Locate the cell with the specified text and output its [x, y] center coordinate. 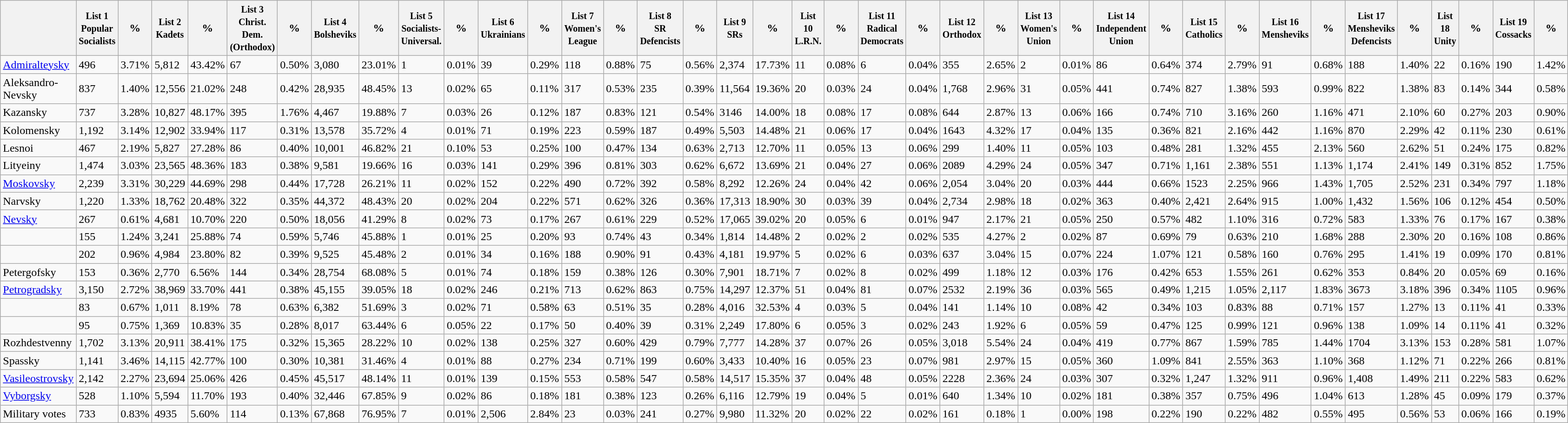
Admiralteysky [38, 65]
1,141 [97, 361]
1.42% [1551, 65]
17,728 [335, 183]
0.53% [620, 88]
551 [1285, 166]
710 [1204, 113]
1.00% [1328, 201]
3,433 [735, 361]
966 [1285, 183]
144 [252, 272]
21.02% [207, 88]
26.21% [379, 183]
1704 [1371, 343]
1643 [962, 130]
2,713 [735, 148]
List 5Socialists-Universal. [421, 28]
31 [1039, 88]
32.53% [773, 308]
0.00% [1077, 414]
List 11RadicalDemocrats [882, 28]
3,018 [962, 343]
28,935 [335, 88]
911 [1285, 378]
7,777 [735, 343]
2,734 [962, 201]
82 [252, 254]
31.46% [379, 361]
33.94% [207, 130]
0.66% [1166, 183]
357 [1204, 396]
2.96% [1001, 88]
841 [1204, 361]
8,292 [735, 183]
2.16% [1242, 130]
48 [882, 378]
234 [583, 361]
1.55% [1242, 272]
14.28% [773, 343]
2.10% [1415, 113]
0.67% [135, 308]
4,016 [735, 308]
List 13Women'sUnion [1039, 28]
155 [97, 236]
List 3Christ. Dem.(Orthodox) [252, 28]
79 [1204, 236]
0.52% [700, 219]
2,117 [1285, 290]
202 [97, 254]
3.14% [135, 130]
2532 [962, 290]
Kazansky [38, 113]
1.43% [1328, 183]
14,517 [735, 378]
25.88% [207, 236]
67 [252, 65]
2.27% [135, 378]
2,770 [170, 272]
3673 [1371, 290]
Aleksandro-Nevsky [38, 88]
23.01% [379, 65]
981 [962, 361]
0.84% [1415, 272]
0.10% [461, 148]
5,812 [170, 65]
199 [660, 361]
246 [503, 290]
13.69% [773, 166]
134 [660, 148]
42.77% [207, 361]
2.17% [1001, 219]
5,827 [170, 148]
1.34% [1001, 396]
198 [1122, 414]
347 [1122, 166]
Kolomensky [38, 130]
23.80% [207, 254]
125 [1204, 325]
499 [962, 272]
637 [962, 254]
303 [660, 166]
827 [1204, 88]
2.65% [1001, 65]
560 [1371, 148]
48.43% [379, 201]
95 [97, 325]
3.03% [135, 166]
2,054 [962, 183]
2.55% [1242, 361]
2,374 [735, 65]
1.27% [1415, 308]
653 [1204, 272]
1,814 [735, 236]
0.55% [1328, 414]
0.33% [1551, 308]
528 [97, 396]
2,239 [97, 183]
3.31% [135, 183]
15.35% [773, 378]
List 4Bolsheviks [335, 28]
67,868 [335, 414]
235 [660, 88]
117 [252, 130]
25 [503, 236]
76 [1445, 219]
444 [1122, 183]
1.05% [1242, 290]
Military votes [38, 414]
4.29% [1001, 166]
6,116 [735, 396]
1.12% [1415, 361]
20,911 [170, 343]
45 [1445, 396]
63.44% [379, 325]
2,506 [503, 414]
210 [1285, 236]
1,768 [962, 88]
34 [503, 254]
44.69% [207, 183]
2.25% [1242, 183]
17.80% [773, 325]
243 [962, 325]
17.73% [773, 65]
4.27% [1001, 236]
1.28% [1415, 396]
248 [252, 88]
2.79% [1242, 65]
Moskovsky [38, 183]
223 [583, 130]
2.97% [1001, 361]
73 [503, 219]
Petergofsky [38, 272]
261 [1285, 272]
1,192 [97, 130]
326 [660, 201]
3.16% [1242, 113]
0.43% [700, 254]
2.36% [1001, 378]
12.70% [773, 148]
6,672 [735, 166]
11.32% [773, 414]
915 [1285, 201]
2.62% [1415, 148]
87 [1122, 236]
1,247 [1204, 378]
43.42% [207, 65]
0.77% [1166, 343]
123 [660, 396]
2.30% [1415, 236]
5,746 [335, 236]
467 [97, 148]
48.14% [379, 378]
471 [1371, 113]
9,980 [735, 414]
2.38% [1242, 166]
Vasileostrovsky [38, 378]
821 [1204, 130]
List 14IndependentUnion [1122, 28]
106 [1445, 201]
2,249 [735, 325]
299 [962, 148]
5,503 [735, 130]
46.82% [379, 148]
50 [583, 325]
644 [962, 113]
45,517 [335, 378]
3.18% [1415, 290]
1,161 [1204, 166]
298 [252, 183]
List 7Women'sLeague [583, 28]
1,702 [97, 343]
230 [1513, 130]
39.05% [379, 290]
1.13% [1328, 166]
Narvsky [38, 201]
1,011 [170, 308]
2.41% [1415, 166]
490 [583, 183]
495 [1371, 414]
76.95% [379, 414]
2.72% [135, 290]
327 [583, 343]
15,365 [335, 343]
10,381 [335, 361]
0.86% [1551, 236]
25.06% [207, 378]
List 1PopularSocialists [97, 28]
3,080 [335, 65]
593 [1285, 88]
11,564 [735, 88]
45,155 [335, 290]
19.88% [379, 113]
List 6Ukrainians [503, 28]
0.51% [620, 308]
59 [1122, 325]
2089 [962, 166]
2.84% [545, 414]
571 [583, 201]
231 [1445, 183]
852 [1513, 166]
3,241 [170, 236]
0.64% [1166, 65]
0.37% [1551, 396]
1.44% [1328, 343]
4,984 [170, 254]
1,215 [1204, 290]
1.04% [1328, 396]
12.79% [773, 396]
353 [1371, 272]
160 [1285, 254]
78 [252, 308]
1.68% [1328, 236]
9,581 [335, 166]
48.36% [207, 166]
2.98% [1001, 201]
454 [1513, 201]
0.48% [1166, 148]
4935 [170, 414]
1.92% [1001, 325]
0.82% [1551, 148]
0.88% [620, 65]
2228 [962, 378]
48.45% [379, 88]
36 [1039, 290]
1,705 [1371, 183]
139 [503, 378]
733 [97, 414]
18.90% [773, 201]
713 [583, 290]
18,762 [170, 201]
35.72% [379, 130]
1105 [1513, 290]
0.20% [545, 236]
870 [1371, 130]
19.36% [773, 88]
2.52% [1415, 183]
1,369 [170, 325]
797 [1513, 183]
344 [1513, 88]
List 18Unity [1445, 28]
161 [962, 414]
45.88% [379, 236]
4,681 [170, 219]
867 [1204, 343]
18.71% [773, 272]
204 [503, 201]
23,694 [170, 378]
1.59% [1242, 343]
List 2Kadets [170, 28]
69 [1513, 272]
837 [97, 88]
179 [1513, 396]
1.14% [1001, 308]
3.28% [135, 113]
355 [962, 65]
List 9SRs [735, 28]
170 [1513, 254]
176 [1122, 272]
863 [660, 290]
1,408 [1371, 378]
11.70% [207, 396]
Spassky [38, 361]
0.68% [1328, 65]
0.54% [700, 113]
12 [1039, 272]
229 [660, 219]
0.24% [1476, 148]
20.48% [207, 201]
108 [1513, 236]
3.71% [135, 65]
67.85% [379, 396]
2.29% [1415, 130]
60 [1445, 113]
1,220 [97, 201]
0.79% [700, 343]
1,432 [1371, 201]
14,297 [735, 290]
Lityeiny [38, 166]
28,754 [335, 272]
392 [660, 183]
947 [962, 219]
68.08% [379, 272]
260 [1285, 113]
167 [1513, 219]
33.70% [207, 290]
224 [1122, 254]
Vyborgsky [38, 396]
39.02% [773, 219]
13,578 [335, 130]
38.41% [207, 343]
2,421 [1204, 201]
List 12Orthodox [962, 28]
0.35% [295, 201]
3146 [735, 113]
1.56% [1415, 201]
10.70% [207, 219]
27.28% [207, 148]
23,565 [170, 166]
0.44% [295, 183]
640 [962, 396]
288 [1371, 236]
322 [252, 201]
List 16Mensheviks [1285, 28]
19.97% [773, 254]
3,150 [97, 290]
28.22% [379, 343]
Petrogradsky [38, 290]
1.41% [1415, 254]
535 [962, 236]
18,056 [335, 219]
Rozhdestvenny [38, 343]
152 [503, 183]
17,313 [735, 201]
30 [808, 201]
14.00% [773, 113]
429 [660, 343]
38,969 [170, 290]
List 10L.R.N. [808, 28]
149 [1445, 166]
193 [252, 396]
1523 [1204, 183]
41.29% [379, 219]
307 [1122, 378]
Nevsky [38, 219]
211 [1445, 378]
63 [583, 308]
10.83% [207, 325]
220 [252, 219]
1.83% [1328, 290]
126 [660, 272]
785 [1285, 343]
250 [1122, 219]
157 [1371, 308]
1,174 [1371, 166]
203 [1513, 113]
93 [583, 236]
List 17MensheviksDefencists [1371, 28]
30,229 [170, 183]
118 [583, 65]
395 [252, 113]
14,115 [170, 361]
159 [583, 272]
241 [660, 414]
1.76% [295, 113]
613 [1371, 396]
0.57% [1166, 219]
0.26% [700, 396]
12,556 [170, 88]
0.69% [1166, 236]
135 [1122, 130]
426 [252, 378]
List 15Catholics [1204, 28]
565 [1122, 290]
553 [583, 378]
9,525 [335, 254]
1,474 [97, 166]
0.15% [545, 378]
316 [1285, 219]
822 [1371, 88]
4.32% [1001, 130]
43 [660, 236]
1.75% [1551, 166]
10.40% [773, 361]
Lesnoi [38, 148]
2.64% [1242, 201]
317 [583, 88]
114 [252, 414]
374 [1204, 65]
9 [421, 396]
8.19% [207, 308]
12.37% [773, 290]
51.69% [379, 308]
3.46% [135, 361]
266 [1513, 361]
0.45% [295, 378]
455 [1285, 148]
17,065 [735, 219]
75 [660, 65]
5.60% [207, 414]
4,181 [735, 254]
4,467 [335, 113]
2.13% [1328, 148]
419 [1122, 343]
List 8SRDefencists [660, 28]
581 [1513, 343]
14 [1445, 325]
1.49% [1415, 378]
10,001 [335, 148]
547 [660, 378]
8,017 [335, 325]
295 [1371, 254]
19.66% [379, 166]
368 [1371, 361]
48.17% [207, 113]
12,902 [170, 130]
442 [1285, 130]
32,446 [335, 396]
2,142 [97, 378]
45.48% [379, 254]
65 [503, 88]
737 [97, 113]
10,827 [170, 113]
0.13% [295, 414]
List 19Cossacks [1513, 28]
0.14% [1476, 88]
0.21% [545, 290]
1.24% [135, 236]
2.87% [1001, 113]
6,382 [335, 308]
5.54% [1001, 343]
7,901 [735, 272]
27 [882, 166]
5,594 [170, 396]
281 [1204, 148]
12.26% [773, 183]
6.56% [207, 272]
0.76% [1328, 254]
183 [252, 166]
81 [882, 290]
360 [1122, 361]
44,372 [335, 201]
